Capture the cell that displays the provided text and extract its (x, y) central coordinate. 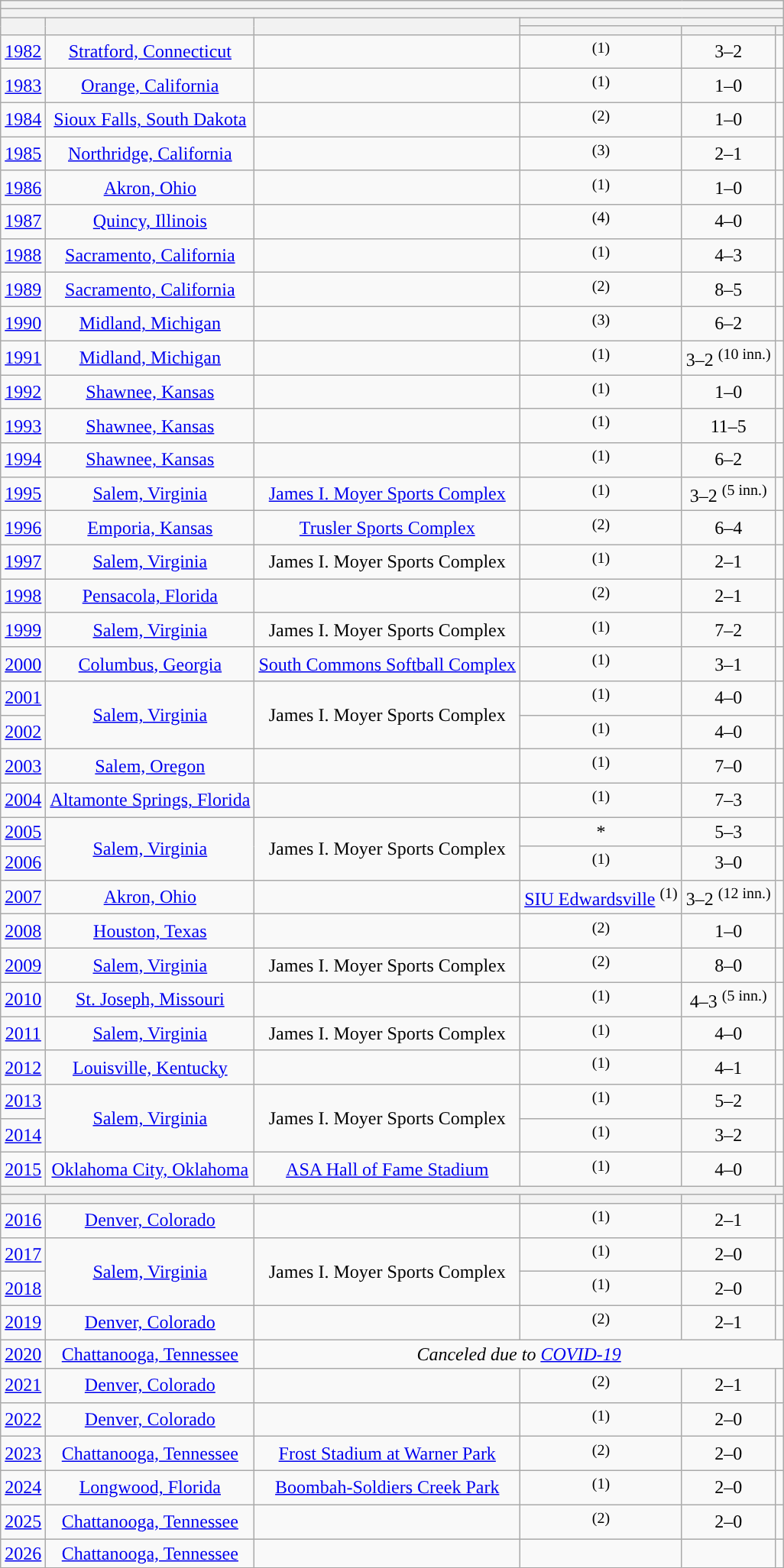
1985 (23, 154)
3–2 (12 inn.) (728, 897)
1990 (23, 324)
2004 (23, 800)
1993 (23, 426)
Oklahoma City, Oklahoma (150, 1170)
2020 (23, 1354)
ASA Hall of Fame Stadium (387, 1170)
2017 (23, 1254)
Salem, Oregon (150, 767)
Emporia, Kansas (150, 529)
2007 (23, 897)
Sioux Falls, South Dakota (150, 119)
7–3 (728, 800)
7–0 (728, 767)
2015 (23, 1170)
2021 (23, 1385)
1986 (23, 188)
8–0 (728, 965)
4–3 (728, 255)
Louisville, Kentucky (150, 1068)
3–2 (5 inn.) (728, 493)
1998 (23, 596)
1996 (23, 529)
Pensacola, Florida (150, 596)
3–1 (728, 664)
11–5 (728, 426)
2016 (23, 1220)
1992 (23, 393)
Trusler Sports Complex (387, 529)
2010 (23, 999)
3–0 (728, 863)
2026 (23, 1553)
1989 (23, 290)
1982 (23, 52)
Longwood, Florida (150, 1488)
8–5 (728, 290)
2018 (23, 1289)
1997 (23, 562)
4–1 (728, 1068)
2025 (23, 1521)
Boombah-Soldiers Creek Park (387, 1488)
(4) (601, 221)
2024 (23, 1488)
1995 (23, 493)
2011 (23, 1034)
2012 (23, 1068)
South Commons Softball Complex (387, 664)
6–4 (728, 529)
5–3 (728, 832)
3–2 (10 inn.) (728, 357)
Houston, Texas (150, 932)
4–3 (5 inn.) (728, 999)
1983 (23, 86)
* (601, 832)
St. Joseph, Missouri (150, 999)
1991 (23, 357)
2002 (23, 732)
2003 (23, 767)
2019 (23, 1323)
2014 (23, 1135)
5–2 (728, 1101)
Columbus, Georgia (150, 664)
2022 (23, 1419)
SIU Edwardsville (1) (601, 897)
2023 (23, 1454)
Stratford, Connecticut (150, 52)
2008 (23, 932)
1994 (23, 460)
Canceled due to COVID-19 (519, 1354)
1988 (23, 255)
2005 (23, 832)
1987 (23, 221)
2001 (23, 698)
Frost Stadium at Warner Park (387, 1454)
1984 (23, 119)
2009 (23, 965)
2000 (23, 664)
Quincy, Illinois (150, 221)
7–2 (728, 629)
Orange, California (150, 86)
2013 (23, 1101)
Northridge, California (150, 154)
1999 (23, 629)
2006 (23, 863)
Altamonte Springs, Florida (150, 800)
